Identify which cell holds the provided text, then report its (X, Y) central coordinate. 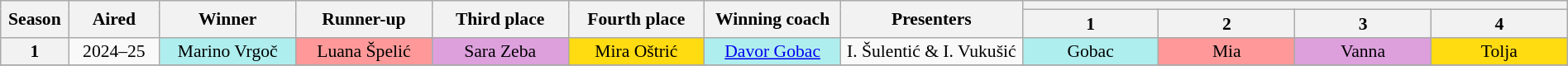
Runner-up (364, 19)
I. Šulentić & I. Vukušić (932, 51)
Season (35, 19)
Gobac (1090, 51)
3 (1363, 23)
Aired (114, 19)
Third place (500, 19)
Sara Zeba (500, 51)
Davor Gobac (772, 51)
Mia (1227, 51)
2024–25 (114, 51)
Mira Oštrić (637, 51)
Winner (228, 19)
4 (1499, 23)
Winning coach (772, 19)
2 (1227, 23)
Fourth place (637, 19)
Luana Špelić (364, 51)
Tolja (1499, 51)
Vanna (1363, 51)
Presenters (932, 19)
Marino Vrgoč (228, 51)
